Determine the [X, Y] coordinate at the center of the cell enclosing the given text.  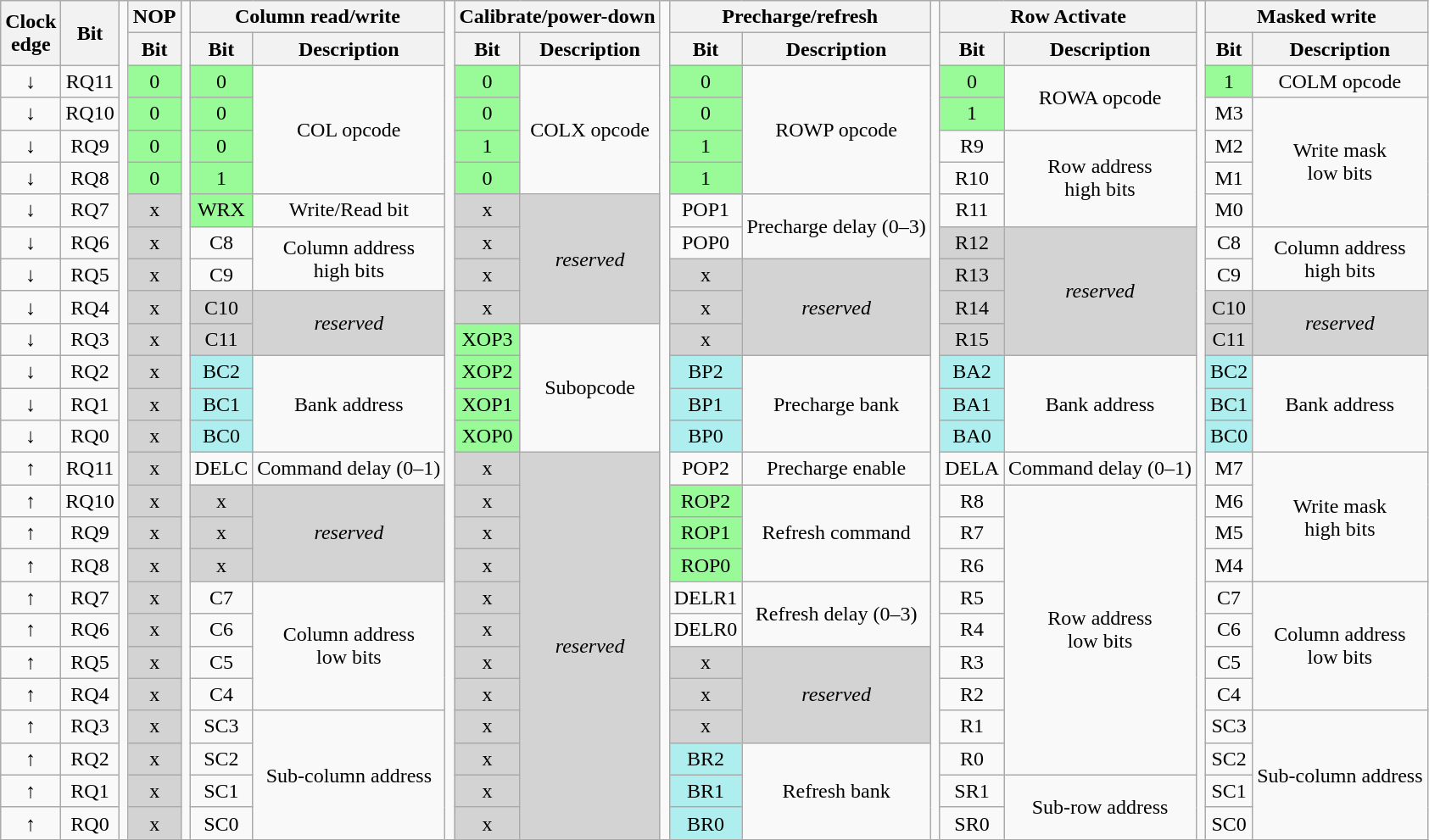
Refresh delay (0–3) [836, 614]
R1 [972, 726]
DELA [972, 469]
BA1 [972, 404]
M3 [1230, 114]
BP2 [706, 371]
BA2 [972, 371]
POP2 [706, 469]
M7 [1230, 469]
Row Activate [1068, 17]
R10 [972, 178]
M4 [1230, 565]
Precharge/refresh [800, 17]
Write maskhigh bits [1340, 517]
BR0 [706, 823]
Precharge enable [836, 469]
Write masklow bits [1340, 162]
Sub-row address [1101, 807]
Clockedge [31, 33]
XOP3 [487, 339]
NOP [154, 17]
COLM opcode [1340, 81]
BA0 [972, 437]
Write/Read bit [349, 210]
XOP0 [487, 437]
DELR0 [706, 630]
ROP2 [706, 501]
ROWA opcode [1101, 97]
POP1 [706, 210]
XOP2 [487, 371]
SR1 [972, 791]
Subopcode [590, 387]
POP0 [706, 242]
Row addresslow bits [1101, 631]
COL opcode [349, 130]
M5 [1230, 533]
BR1 [706, 791]
Precharge bank [836, 403]
DELC [221, 469]
Column read/write [317, 17]
R2 [972, 694]
R9 [972, 146]
R6 [972, 565]
SR0 [972, 823]
M6 [1230, 501]
Row addresshigh bits [1101, 178]
Precharge delay (0–3) [836, 226]
ROP1 [706, 533]
M2 [1230, 146]
ROWP opcode [836, 130]
BP1 [706, 404]
COLX opcode [590, 130]
ROP0 [706, 565]
XOP1 [487, 404]
Refresh command [836, 533]
BR2 [706, 759]
R15 [972, 339]
DELR1 [706, 598]
R7 [972, 533]
WRX [221, 210]
Masked write [1316, 17]
R3 [972, 662]
M0 [1230, 210]
R5 [972, 598]
Refresh bank [836, 791]
BP0 [706, 437]
R4 [972, 630]
M1 [1230, 178]
R8 [972, 501]
R14 [972, 307]
R11 [972, 210]
R13 [972, 275]
Calibrate/power-down [557, 17]
R0 [972, 759]
R12 [972, 242]
